From the cell containing the given text, extract its center point as [x, y] coordinate. 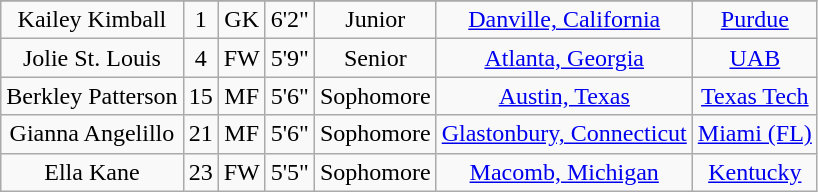
15 [200, 96]
23 [200, 172]
Ella Kane [92, 172]
Jolie St. Louis [92, 58]
Gianna Angelillo [92, 134]
Kentucky [754, 172]
21 [200, 134]
Junior [375, 20]
1 [200, 20]
4 [200, 58]
6'2" [290, 20]
Purdue [754, 20]
Atlanta, Georgia [564, 58]
5'9" [290, 58]
Berkley Patterson [92, 96]
Glastonbury, Connecticut [564, 134]
Austin, Texas [564, 96]
Kailey Kimball [92, 20]
GK [242, 20]
UAB [754, 58]
Texas Tech [754, 96]
Senior [375, 58]
Miami (FL) [754, 134]
Danville, California [564, 20]
Macomb, Michigan [564, 172]
5'5" [290, 172]
